Return [X, Y] of the center of cell containing provided text 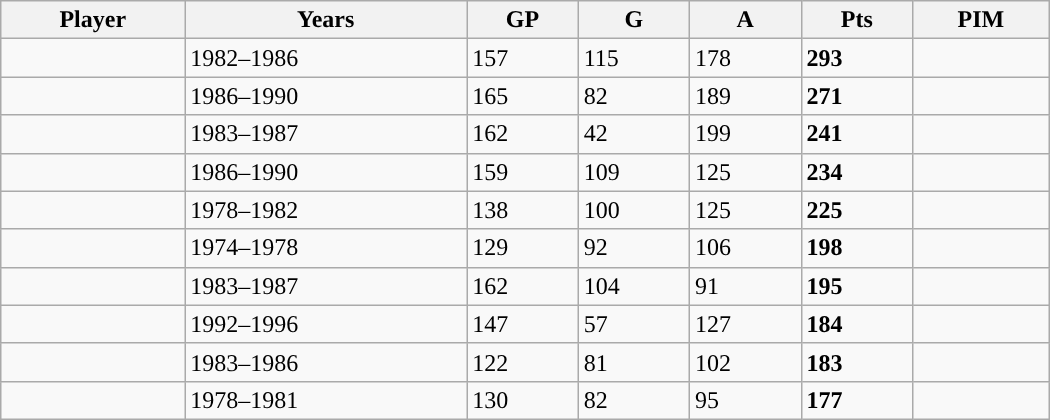
95 [746, 400]
42 [634, 134]
157 [522, 58]
198 [856, 248]
225 [856, 210]
A [746, 20]
129 [522, 248]
Player [93, 20]
159 [522, 172]
183 [856, 362]
PIM [980, 20]
100 [634, 210]
138 [522, 210]
130 [522, 400]
178 [746, 58]
271 [856, 96]
127 [746, 324]
199 [746, 134]
241 [856, 134]
147 [522, 324]
G [634, 20]
Years [326, 20]
1983–1986 [326, 362]
184 [856, 324]
293 [856, 58]
1982–1986 [326, 58]
104 [634, 286]
Pts [856, 20]
177 [856, 400]
109 [634, 172]
1978–1981 [326, 400]
81 [634, 362]
GP [522, 20]
92 [634, 248]
122 [522, 362]
1974–1978 [326, 248]
102 [746, 362]
165 [522, 96]
234 [856, 172]
115 [634, 58]
91 [746, 286]
1992–1996 [326, 324]
1978–1982 [326, 210]
189 [746, 96]
106 [746, 248]
57 [634, 324]
195 [856, 286]
